Identify which cell holds the provided text, then report its [X, Y] central coordinate. 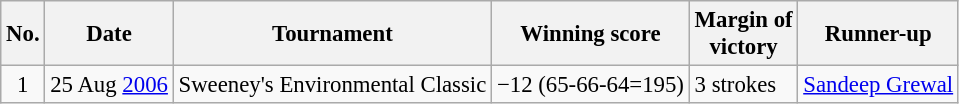
Sweeney's Environmental Classic [332, 85]
Sandeep Grewal [878, 85]
3 strokes [744, 85]
25 Aug 2006 [109, 85]
1 [23, 85]
Margin ofvictory [744, 34]
No. [23, 34]
Winning score [591, 34]
Tournament [332, 34]
−12 (65-66-64=195) [591, 85]
Runner-up [878, 34]
Date [109, 34]
